Identify which cell holds the provided text, then report its [X, Y] central coordinate. 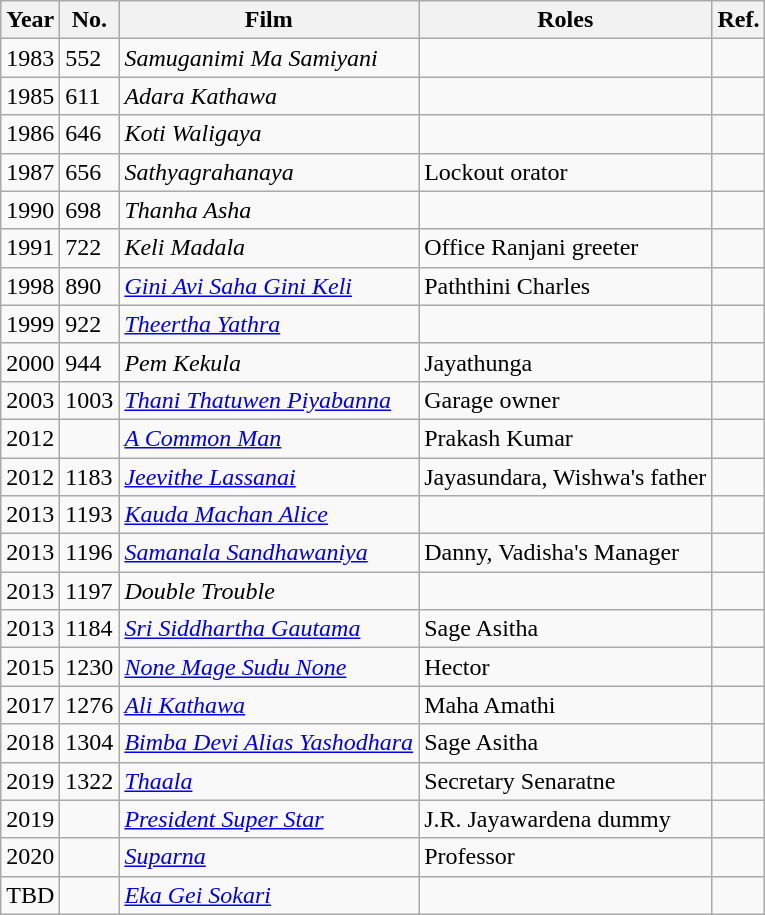
2015 [30, 667]
698 [90, 210]
Samuganimi Ma Samiyani [269, 58]
Theertha Yathra [269, 324]
President Super Star [269, 819]
A Common Man [269, 438]
J.R. Jayawardena dummy [566, 819]
Lockout orator [566, 172]
Jayathunga [566, 362]
1985 [30, 96]
Thanha Asha [269, 210]
Danny, Vadisha's Manager [566, 553]
Thaala [269, 781]
1986 [30, 134]
Roles [566, 20]
1304 [90, 743]
1276 [90, 705]
2003 [30, 400]
944 [90, 362]
Adara Kathawa [269, 96]
Jeevithe Lassanai [269, 477]
None Mage Sudu None [269, 667]
Suparna [269, 857]
Ref. [738, 20]
1990 [30, 210]
Hector [566, 667]
2018 [30, 743]
Thani Thatuwen Piyabanna [269, 400]
TBD [30, 895]
Kauda Machan Alice [269, 515]
Eka Gei Sokari [269, 895]
1197 [90, 591]
No. [90, 20]
Sathyagrahanaya [269, 172]
922 [90, 324]
646 [90, 134]
Double Trouble [269, 591]
1183 [90, 477]
1983 [30, 58]
1003 [90, 400]
Prakash Kumar [566, 438]
Ali Kathawa [269, 705]
2017 [30, 705]
Paththini Charles [566, 286]
1322 [90, 781]
1193 [90, 515]
Jayasundara, Wishwa's father [566, 477]
Samanala Sandhawaniya [269, 553]
656 [90, 172]
1184 [90, 629]
Bimba Devi Alias Yashodhara [269, 743]
611 [90, 96]
1998 [30, 286]
1991 [30, 248]
1230 [90, 667]
Pem Kekula [269, 362]
Garage owner [566, 400]
Koti Waligaya [269, 134]
Professor [566, 857]
1196 [90, 553]
Gini Avi Saha Gini Keli [269, 286]
552 [90, 58]
Film [269, 20]
890 [90, 286]
Maha Amathi [566, 705]
2000 [30, 362]
Keli Madala [269, 248]
Secretary Senaratne [566, 781]
722 [90, 248]
Office Ranjani greeter [566, 248]
1987 [30, 172]
2020 [30, 857]
1999 [30, 324]
Sri Siddhartha Gautama [269, 629]
Year [30, 20]
